From the cell containing the given text, extract its center point as [X, Y] coordinate. 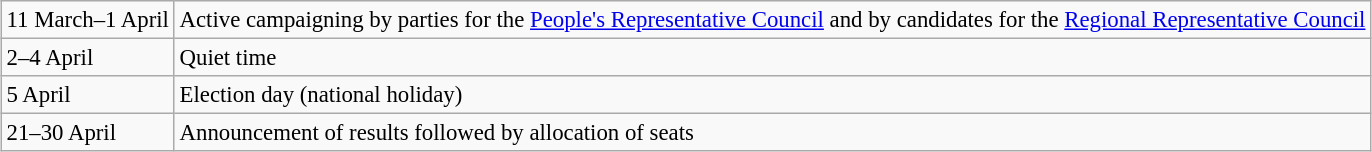
Election day (national holiday) [772, 95]
Announcement of results followed by allocation of seats [772, 133]
5 April [88, 95]
Active campaigning by parties for the People's Representative Council and by candidates for the Regional Representative Council [772, 20]
Quiet time [772, 58]
11 March–1 April [88, 20]
2–4 April [88, 58]
21–30 April [88, 133]
